Return the [X, Y] coordinate for the center point of the cell that contains the specified text.  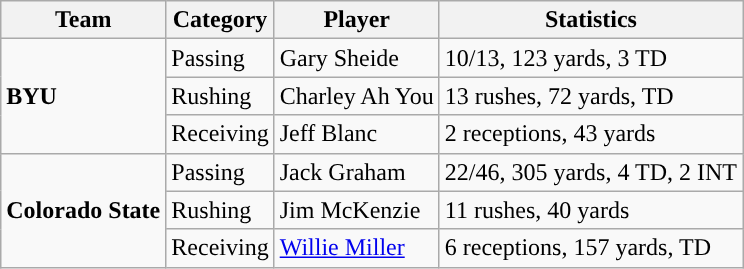
Jack Graham [356, 172]
Gary Sheide [356, 58]
Jim McKenzie [356, 210]
10/13, 123 yards, 3 TD [590, 58]
Statistics [590, 20]
Player [356, 20]
Category [220, 20]
Willie Miller [356, 248]
Colorado State [84, 210]
BYU [84, 96]
Charley Ah You [356, 96]
13 rushes, 72 yards, TD [590, 96]
Jeff Blanc [356, 134]
22/46, 305 yards, 4 TD, 2 INT [590, 172]
6 receptions, 157 yards, TD [590, 248]
11 rushes, 40 yards [590, 210]
2 receptions, 43 yards [590, 134]
Team [84, 20]
